Locate the cell with the specified text and output its [x, y] center coordinate. 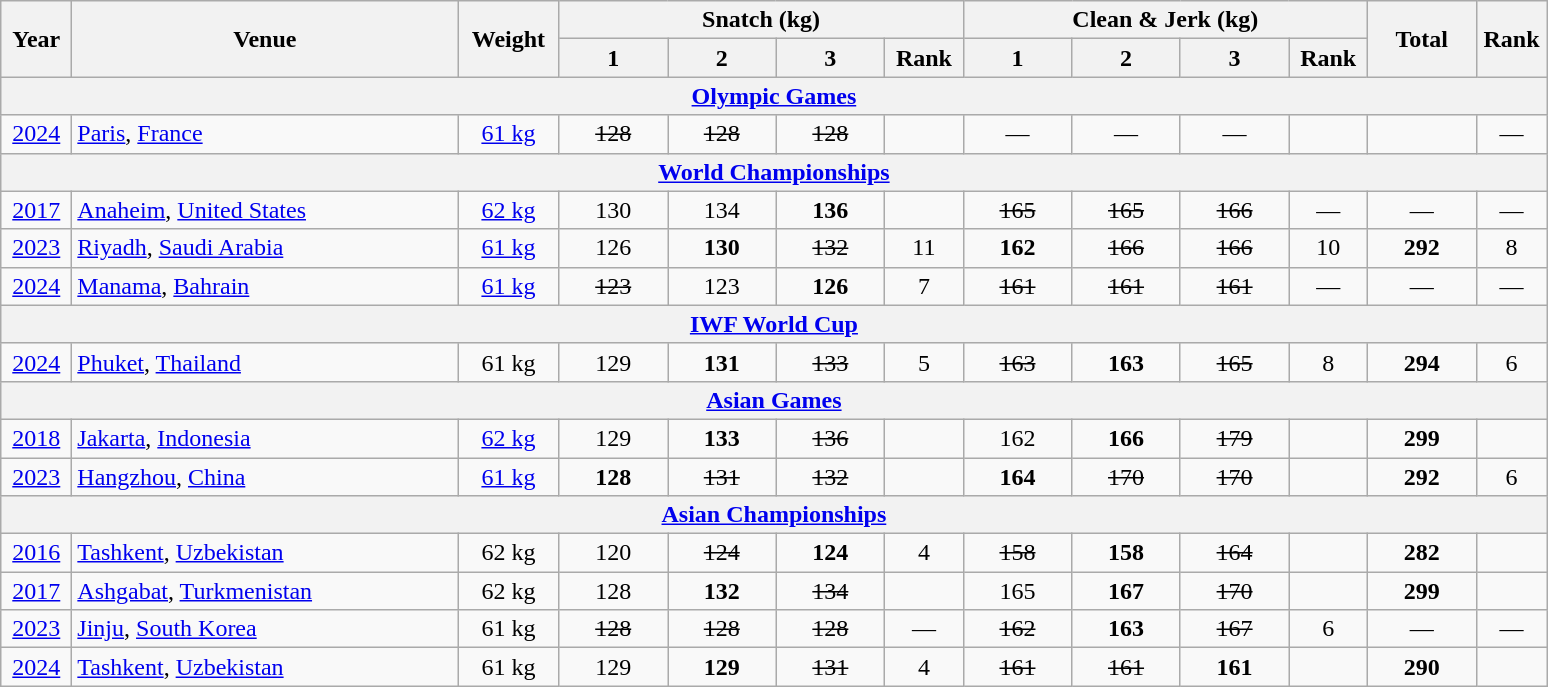
Jakarta, Indonesia [265, 438]
Asian Games [774, 400]
IWF World Cup [774, 324]
World Championships [774, 172]
11 [924, 248]
Ashgabat, Turkmenistan [265, 591]
Hangzhou, China [265, 477]
Jinju, South Korea [265, 629]
Paris, France [265, 134]
Clean & Jerk (kg) [1165, 20]
2016 [36, 553]
Anaheim, United States [265, 210]
120 [614, 553]
294 [1422, 362]
Total [1422, 39]
Phuket, Thailand [265, 362]
179 [1234, 438]
Olympic Games [774, 96]
2018 [36, 438]
Year [36, 39]
Venue [265, 39]
10 [1328, 248]
Asian Championships [774, 515]
Weight [508, 39]
5 [924, 362]
Snatch (kg) [761, 20]
282 [1422, 553]
Manama, Bahrain [265, 286]
7 [924, 286]
Riyadh, Saudi Arabia [265, 248]
290 [1422, 667]
